Extract the [X, Y] coordinate from the center of the cell holding the provided text.  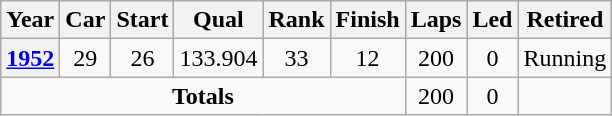
33 [296, 58]
Car [86, 20]
Qual [218, 20]
Year [30, 20]
133.904 [218, 58]
Totals [203, 96]
1952 [30, 58]
Retired [565, 20]
29 [86, 58]
Finish [368, 20]
Laps [436, 20]
12 [368, 58]
Running [565, 58]
26 [142, 58]
Rank [296, 20]
Start [142, 20]
Led [492, 20]
